Scan for the cell matching the given text and deliver its [x, y] coordinate at center. 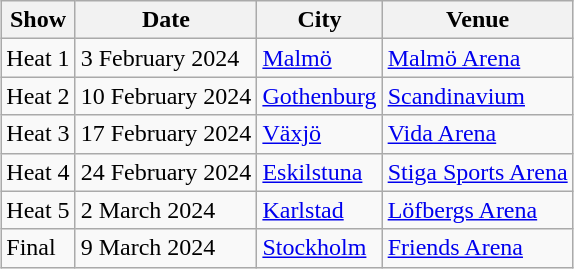
Scandinavium [478, 96]
17 February 2024 [166, 134]
Friends Arena [478, 248]
Venue [478, 20]
2 March 2024 [166, 210]
9 March 2024 [166, 248]
Heat 1 [38, 58]
Heat 4 [38, 172]
Date [166, 20]
Final [38, 248]
24 February 2024 [166, 172]
Stiga Sports Arena [478, 172]
Heat 2 [38, 96]
3 February 2024 [166, 58]
Stockholm [320, 248]
Heat 5 [38, 210]
Malmö Arena [478, 58]
Växjö [320, 134]
Show [38, 20]
Gothenburg [320, 96]
Karlstad [320, 210]
Malmö [320, 58]
Heat 3 [38, 134]
10 February 2024 [166, 96]
Vida Arena [478, 134]
City [320, 20]
Löfbergs Arena [478, 210]
Eskilstuna [320, 172]
